Return [X, Y] of the center of cell containing provided text 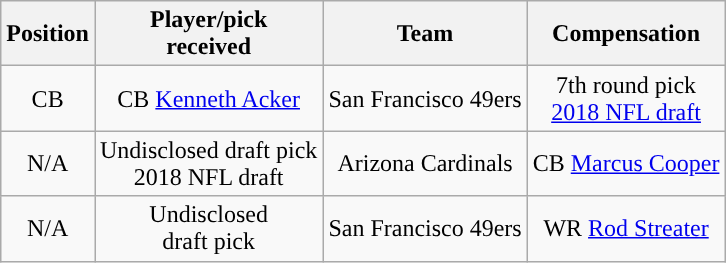
Undiscloseddraft pick [208, 228]
CB [48, 98]
CB Kenneth Acker [208, 98]
Position [48, 34]
Arizona Cardinals [425, 164]
Undisclosed draft pick2018 NFL draft [208, 164]
CB Marcus Cooper [626, 164]
WR Rod Streater [626, 228]
7th round pick2018 NFL draft [626, 98]
Player/pickreceived [208, 34]
Team [425, 34]
Compensation [626, 34]
